Return the (X, Y) coordinate for the center point of the cell that contains the specified text.  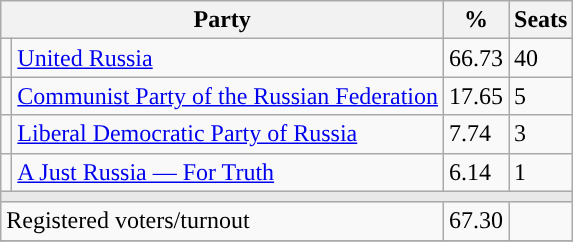
Seats (541, 20)
United Russia (228, 58)
A Just Russia — For Truth (228, 172)
66.73 (476, 58)
Communist Party of the Russian Federation (228, 96)
40 (541, 58)
6.14 (476, 172)
17.65 (476, 96)
3 (541, 134)
% (476, 20)
Party (222, 20)
67.30 (476, 221)
1 (541, 172)
Registered voters/turnout (222, 221)
5 (541, 96)
Liberal Democratic Party of Russia (228, 134)
7.74 (476, 134)
